Detect which cell encompasses the target text, then output its [X, Y] center coordinate. 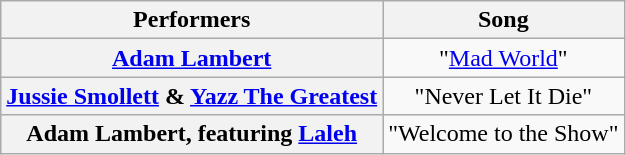
"Mad World" [504, 58]
Adam Lambert, featuring Laleh [192, 134]
Song [504, 20]
Performers [192, 20]
"Welcome to the Show" [504, 134]
Jussie Smollett & Yazz The Greatest [192, 96]
"Never Let It Die" [504, 96]
Adam Lambert [192, 58]
